Determine the (X, Y) coordinate at the center of the cell enclosing the given text.  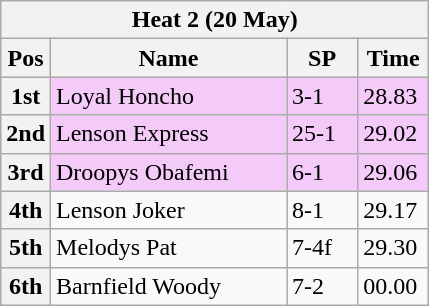
29.30 (394, 248)
2nd (26, 134)
00.00 (394, 286)
Barnfield Woody (169, 286)
Pos (26, 58)
Name (169, 58)
5th (26, 248)
7-2 (322, 286)
28.83 (394, 96)
6th (26, 286)
Lenson Express (169, 134)
29.06 (394, 172)
Melodys Pat (169, 248)
3-1 (322, 96)
29.02 (394, 134)
Lenson Joker (169, 210)
Loyal Honcho (169, 96)
Droopys Obafemi (169, 172)
7-4f (322, 248)
29.17 (394, 210)
8-1 (322, 210)
25-1 (322, 134)
6-1 (322, 172)
Time (394, 58)
1st (26, 96)
3rd (26, 172)
4th (26, 210)
Heat 2 (20 May) (215, 20)
SP (322, 58)
